Identify which cell holds the provided text, then report its [X, Y] central coordinate. 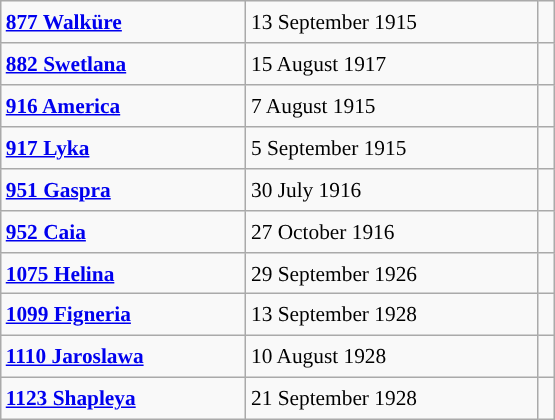
1123 Shapleya [124, 399]
877 Walküre [124, 22]
27 October 1916 [392, 231]
13 September 1928 [392, 315]
21 September 1928 [392, 399]
7 August 1915 [392, 106]
1075 Helina [124, 273]
1099 Figneria [124, 315]
951 Gaspra [124, 189]
13 September 1915 [392, 22]
917 Lyka [124, 148]
10 August 1928 [392, 357]
29 September 1926 [392, 273]
15 August 1917 [392, 64]
5 September 1915 [392, 148]
916 America [124, 106]
952 Caia [124, 231]
1110 Jaroslawa [124, 357]
30 July 1916 [392, 189]
882 Swetlana [124, 64]
